Provide the (x, y) coordinate of the cell's center where the given text is located.  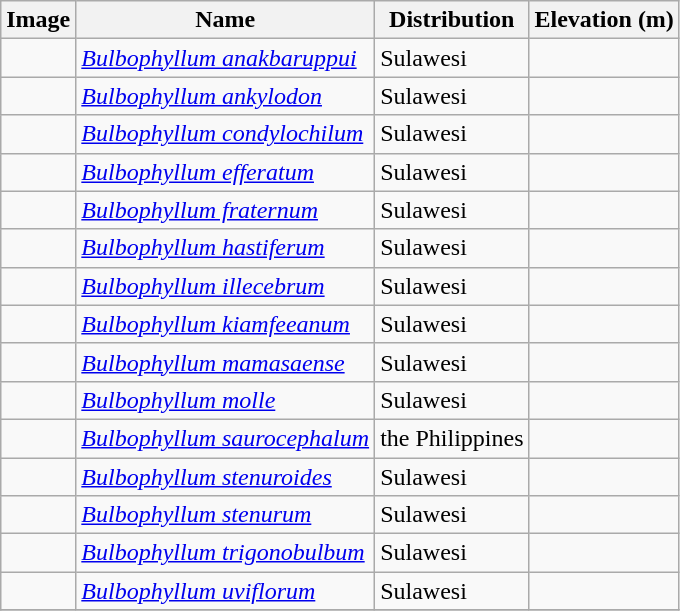
Elevation (m) (604, 20)
Bulbophyllum molle (226, 400)
Name (226, 20)
Bulbophyllum saurocephalum (226, 438)
Bulbophyllum stenurum (226, 515)
Bulbophyllum condylochilum (226, 134)
Bulbophyllum illecebrum (226, 286)
Distribution (452, 20)
Bulbophyllum efferatum (226, 172)
Bulbophyllum fraternum (226, 210)
Bulbophyllum hastiferum (226, 248)
Bulbophyllum ankylodon (226, 96)
Bulbophyllum kiamfeeanum (226, 324)
the Philippines (452, 438)
Bulbophyllum stenuroides (226, 477)
Bulbophyllum anakbaruppui (226, 58)
Bulbophyllum uviflorum (226, 591)
Bulbophyllum mamasaense (226, 362)
Image (38, 20)
Bulbophyllum trigonobulbum (226, 553)
